Scan for the cell matching the given text and deliver its [X, Y] coordinate at center. 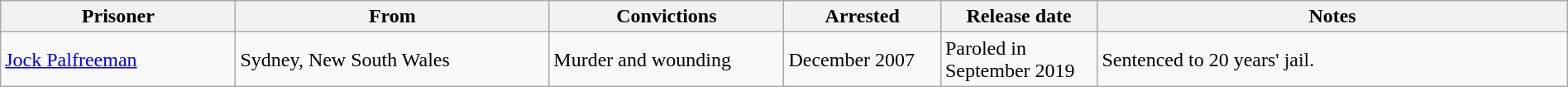
Jock Palfreeman [118, 60]
Sentenced to 20 years' jail. [1332, 60]
Prisoner [118, 17]
Release date [1019, 17]
Sydney, New South Wales [392, 60]
Convictions [667, 17]
December 2007 [862, 60]
From [392, 17]
Murder and wounding [667, 60]
Paroled in September 2019 [1019, 60]
Notes [1332, 17]
Arrested [862, 17]
